Identify which cell holds the provided text, then report its [X, Y] central coordinate. 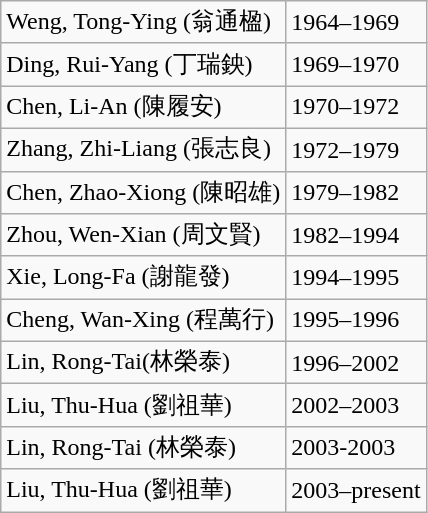
1969–1970 [356, 64]
Lin, Rong-Tai (林榮泰) [144, 448]
2003-2003 [356, 448]
2003–present [356, 490]
Lin, Rong-Tai(林榮泰) [144, 362]
1970–1972 [356, 108]
1972–1979 [356, 150]
Zhang, Zhi-Liang (張志良) [144, 150]
Cheng, Wan-Xing (程萬行) [144, 320]
1979–1982 [356, 192]
Zhou, Wen-Xian (周文賢) [144, 236]
1996–2002 [356, 362]
Chen, Zhao-Xiong (陳昭雄) [144, 192]
2002–2003 [356, 406]
1995–1996 [356, 320]
Xie, Long-Fa (謝龍發) [144, 278]
1994–1995 [356, 278]
Ding, Rui-Yang (丁瑞鉠) [144, 64]
1982–1994 [356, 236]
Chen, Li-An (陳履安) [144, 108]
Weng, Tong-Ying (翁通楹) [144, 22]
1964–1969 [356, 22]
